Capture the cell that displays the provided text and extract its [x, y] central coordinate. 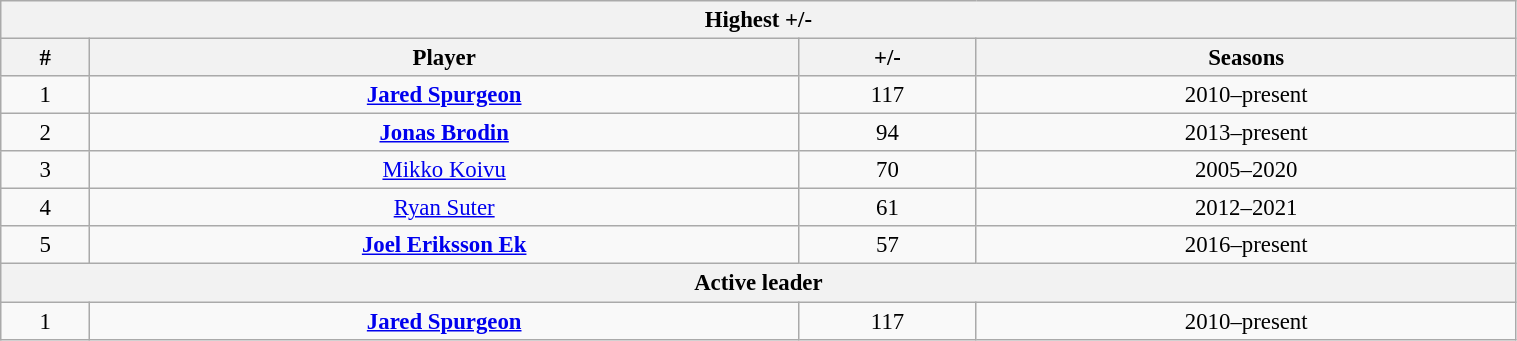
2012–2021 [1246, 208]
Mikko Koivu [444, 170]
Jonas Brodin [444, 133]
2 [46, 133]
Joel Eriksson Ek [444, 245]
# [46, 58]
Active leader [758, 283]
2005–2020 [1246, 170]
61 [888, 208]
+/- [888, 58]
5 [46, 245]
4 [46, 208]
70 [888, 170]
2016–present [1246, 245]
3 [46, 170]
Seasons [1246, 58]
Ryan Suter [444, 208]
57 [888, 245]
2013–present [1246, 133]
94 [888, 133]
Player [444, 58]
Highest +/- [758, 20]
